Pinpoint the cell where the given text exists, returning its (x, y) midpoint coordinate. 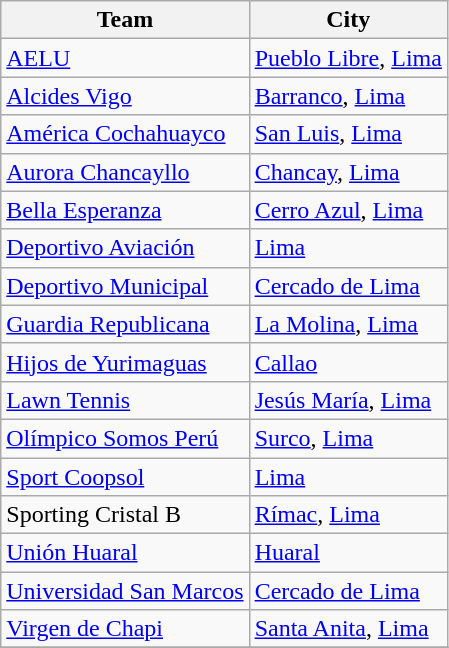
Pueblo Libre, Lima (348, 58)
Virgen de Chapi (125, 629)
Santa Anita, Lima (348, 629)
Hijos de Yurimaguas (125, 362)
City (348, 20)
Cerro Azul, Lima (348, 210)
San Luis, Lima (348, 134)
Huaral (348, 553)
Deportivo Municipal (125, 286)
América Cochahuayco (125, 134)
Surco, Lima (348, 438)
Rímac, Lima (348, 515)
Aurora Chancayllo (125, 172)
Olímpico Somos Perú (125, 438)
AELU (125, 58)
Jesús María, Lima (348, 400)
Unión Huaral (125, 553)
Deportivo Aviación (125, 248)
Sport Coopsol (125, 477)
Callao (348, 362)
Universidad San Marcos (125, 591)
Lawn Tennis (125, 400)
Chancay, Lima (348, 172)
Guardia Republicana (125, 324)
Sporting Cristal B (125, 515)
Barranco, Lima (348, 96)
Alcides Vigo (125, 96)
Team (125, 20)
La Molina, Lima (348, 324)
Bella Esperanza (125, 210)
